Identify which cell holds the provided text, then report its (X, Y) central coordinate. 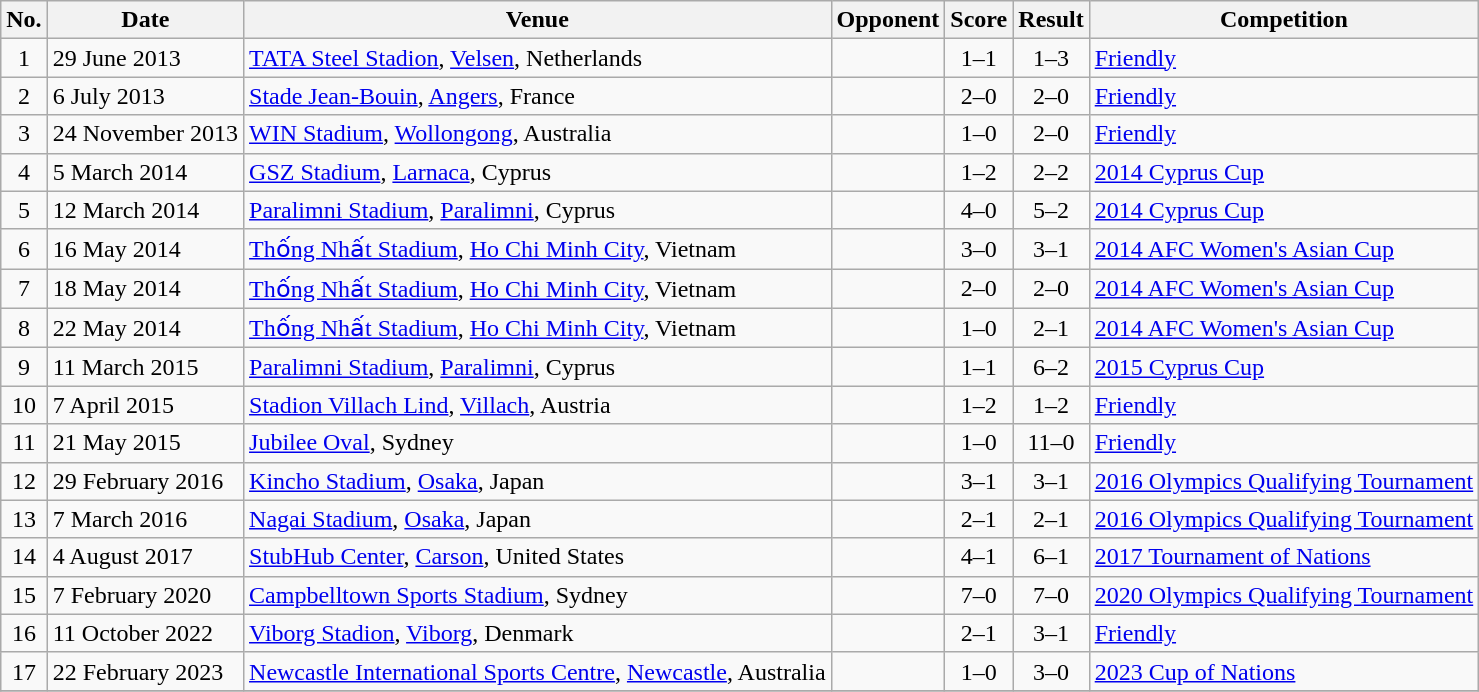
11 October 2022 (145, 633)
15 (24, 595)
2023 Cup of Nations (1284, 671)
16 (24, 633)
4 August 2017 (145, 557)
Newcastle International Sports Centre, Newcastle, Australia (538, 671)
Result (1051, 20)
6 (24, 249)
6 July 2013 (145, 96)
7 April 2015 (145, 405)
2–2 (1051, 172)
Viborg Stadion, Viborg, Denmark (538, 633)
17 (24, 671)
Date (145, 20)
29 February 2016 (145, 481)
No. (24, 20)
29 June 2013 (145, 58)
22 February 2023 (145, 671)
2017 Tournament of Nations (1284, 557)
24 November 2013 (145, 134)
Venue (538, 20)
11–0 (1051, 443)
5 (24, 210)
12 (24, 481)
7 March 2016 (145, 519)
22 May 2014 (145, 328)
WIN Stadium, Wollongong, Australia (538, 134)
TATA Steel Stadion, Velsen, Netherlands (538, 58)
11 (24, 443)
Stadion Villach Lind, Villach, Austria (538, 405)
21 May 2015 (145, 443)
2015 Cyprus Cup (1284, 367)
11 March 2015 (145, 367)
2 (24, 96)
9 (24, 367)
8 (24, 328)
3 (24, 134)
Score (979, 20)
Stade Jean-Bouin, Angers, France (538, 96)
14 (24, 557)
4–1 (979, 557)
Jubilee Oval, Sydney (538, 443)
Nagai Stadium, Osaka, Japan (538, 519)
12 March 2014 (145, 210)
Campbelltown Sports Stadium, Sydney (538, 595)
GSZ Stadium, Larnaca, Cyprus (538, 172)
13 (24, 519)
5 March 2014 (145, 172)
16 May 2014 (145, 249)
7 (24, 289)
StubHub Center, Carson, United States (538, 557)
5–2 (1051, 210)
7 February 2020 (145, 595)
1–3 (1051, 58)
4–0 (979, 210)
18 May 2014 (145, 289)
6–1 (1051, 557)
2020 Olympics Qualifying Tournament (1284, 595)
1 (24, 58)
6–2 (1051, 367)
4 (24, 172)
10 (24, 405)
Kincho Stadium, Osaka, Japan (538, 481)
Opponent (888, 20)
Competition (1284, 20)
